Provide the (X, Y) coordinate of the cell's center where the given text is located.  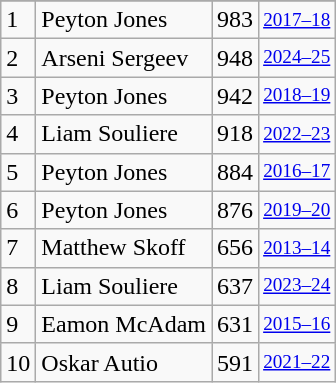
Eamon McAdam (124, 324)
2016–17 (297, 172)
5 (18, 172)
3 (18, 96)
4 (18, 134)
983 (236, 20)
2021–22 (297, 362)
876 (236, 210)
656 (236, 248)
884 (236, 172)
2024–25 (297, 58)
2023–24 (297, 286)
2018–19 (297, 96)
Oskar Autio (124, 362)
8 (18, 286)
2022–23 (297, 134)
591 (236, 362)
2015–16 (297, 324)
948 (236, 58)
7 (18, 248)
2 (18, 58)
2019–20 (297, 210)
637 (236, 286)
Arseni Sergeev (124, 58)
6 (18, 210)
10 (18, 362)
Matthew Skoff (124, 248)
942 (236, 96)
2017–18 (297, 20)
9 (18, 324)
1 (18, 20)
918 (236, 134)
2013–14 (297, 248)
631 (236, 324)
